Capture the cell that displays the provided text and extract its (X, Y) central coordinate. 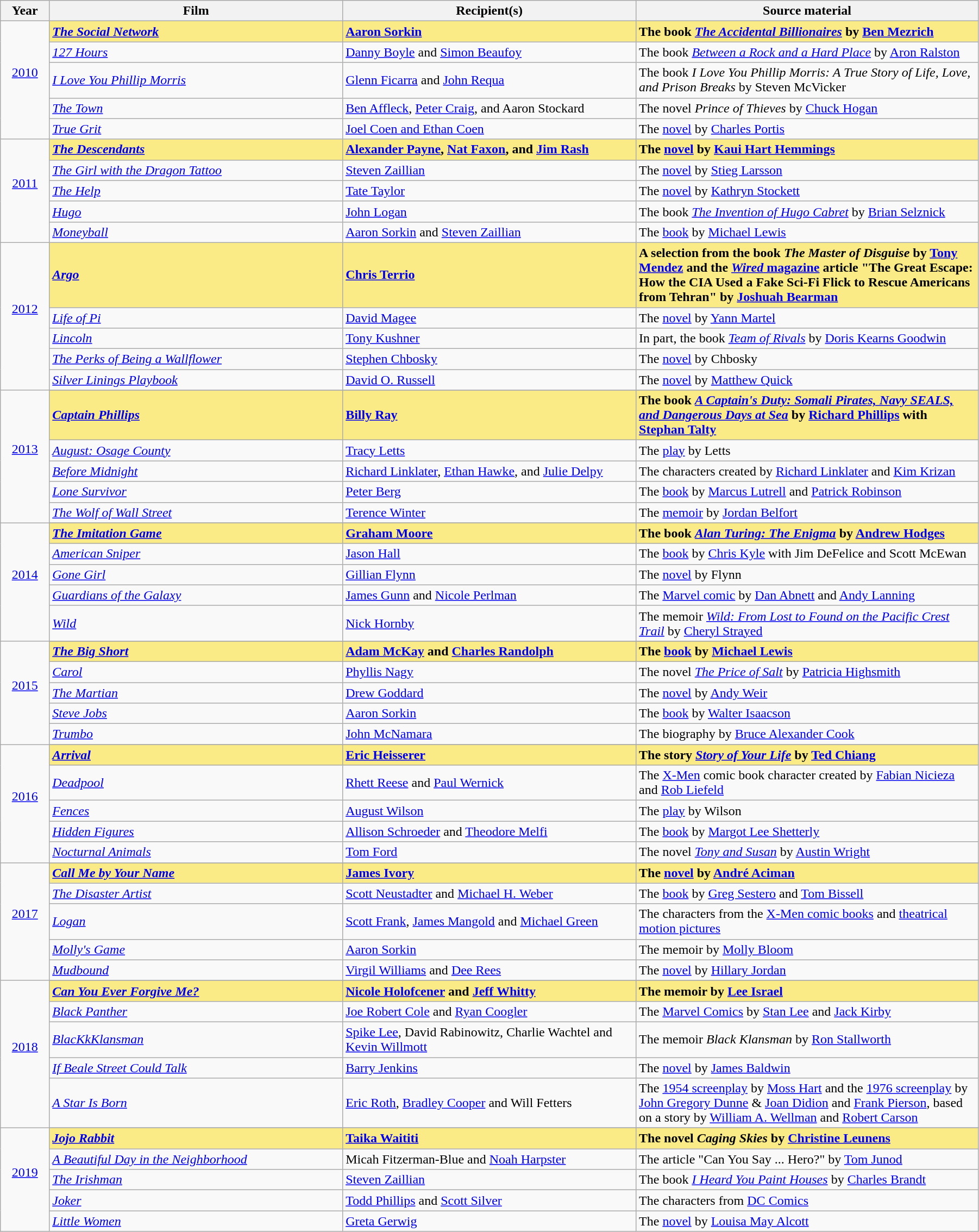
The book I Heard You Paint Houses by Charles Brandt (807, 1180)
Film (196, 11)
The novel by Kaui Hart Hemmings (807, 149)
A Beautiful Day in the Neighborhood (196, 1159)
The novel by Chbosky (807, 359)
Ben Affleck, Peter Craig, and Aaron Stockard (489, 108)
Drew Goddard (489, 693)
The play by Letts (807, 451)
Richard Linklater, Ethan Hawke, and Julie Delpy (489, 471)
The book A Captain's Duty: Somali Pirates, Navy SEALS, and Dangerous Days at Sea by Richard Phillips with Stephan Talty (807, 415)
The book by Marcus Lutrell and Patrick Robinson (807, 492)
Joel Coen and Ethan Coen (489, 129)
Life of Pi (196, 318)
Lincoln (196, 339)
The Martian (196, 693)
Logan (196, 922)
David Magee (489, 318)
The novel by André Aciman (807, 873)
The novel by Louisa May Alcott (807, 1221)
John McNamara (489, 734)
Trumbo (196, 734)
The memoir Black Klansman by Ron Stallworth (807, 1039)
2013 (25, 456)
Lone Survivor (196, 492)
The novel by Matthew Quick (807, 380)
Allison Schroeder and Theodore Melfi (489, 831)
2017 (25, 922)
David O. Russell (489, 380)
The X-Men comic book character created by Fabian Nicieza and Rob Liefeld (807, 783)
Stephen Chbosky (489, 359)
Nick Hornby (489, 623)
Call Me by Your Name (196, 873)
The book The Invention of Hugo Cabret by Brian Selznick (807, 211)
The novel by Stieg Larsson (807, 170)
Arrival (196, 755)
In part, the book Team of Rivals by Doris Kearns Goodwin (807, 339)
The memoir Wild: From Lost to Found on the Pacific Crest Trail by Cheryl Strayed (807, 623)
The characters created by Richard Linklater and Kim Krizan (807, 471)
The play by Wilson (807, 811)
True Grit (196, 129)
The Social Network (196, 32)
Tom Ford (489, 852)
The novel Tony and Susan by Austin Wright (807, 852)
The Perks of Being a Wallflower (196, 359)
2015 (25, 692)
2018 (25, 1054)
August: Osage County (196, 451)
If Beale Street Could Talk (196, 1068)
The novel by Andy Weir (807, 693)
The novel Prince of Thieves by Chuck Hogan (807, 108)
Greta Gerwig (489, 1221)
Molly's Game (196, 949)
The book by Walter Isaacson (807, 714)
Virgil Williams and Dee Rees (489, 970)
John Logan (489, 211)
Aaron Sorkin and Steven Zaillian (489, 232)
Chris Terrio (489, 275)
Phyllis Nagy (489, 672)
Graham Moore (489, 533)
Spike Lee, David Rabinowitz, Charlie Wachtel and Kevin Willmott (489, 1039)
Joker (196, 1200)
The novel by Flynn (807, 574)
The story Story of Your Life by Ted Chiang (807, 755)
The Town (196, 108)
Todd Phillips and Scott Silver (489, 1200)
The Big Short (196, 651)
Carol (196, 672)
The memoir by Lee Israel (807, 991)
Steve Jobs (196, 714)
Glenn Ficarra and John Requa (489, 80)
Deadpool (196, 783)
Rhett Reese and Paul Wernick (489, 783)
Year (25, 11)
Recipient(s) (489, 11)
2012 (25, 316)
The book by Chris Kyle with Jim DeFelice and Scott McEwan (807, 554)
The novel by Hillary Jordan (807, 970)
A Star Is Born (196, 1103)
Moneyball (196, 232)
Argo (196, 275)
I Love You Phillip Morris (196, 80)
The characters from the X-Men comic books and theatrical motion pictures (807, 922)
The novel by Yann Martel (807, 318)
The memoir by Jordan Belfort (807, 512)
Micah Fitzerman-Blue and Noah Harpster (489, 1159)
Billy Ray (489, 415)
The book Between a Rock and a Hard Place by Aron Ralston (807, 52)
The novel Caging Skies by Christine Leunens (807, 1139)
Nocturnal Animals (196, 852)
The article "Can You Say ... Hero?" by Tom Junod (807, 1159)
Black Panther (196, 1011)
Scott Frank, James Mangold and Michael Green (489, 922)
BlacKkKlansman (196, 1039)
2016 (25, 803)
Taika Waititi (489, 1139)
The book I Love You Phillip Morris: A True Story of Life, Love, and Prison Breaks by Steven McVicker (807, 80)
Captain Phillips (196, 415)
Can You Ever Forgive Me? (196, 991)
2019 (25, 1180)
American Sniper (196, 554)
The novel The Price of Salt by Patricia Highsmith (807, 672)
Little Women (196, 1221)
The novel by Charles Portis (807, 129)
Gone Girl (196, 574)
August Wilson (489, 811)
127 Hours (196, 52)
The book The Accidental Billionaires by Ben Mezrich (807, 32)
The Imitation Game (196, 533)
Guardians of the Galaxy (196, 595)
Fences (196, 811)
2011 (25, 191)
Before Midnight (196, 471)
Joe Robert Cole and Ryan Coogler (489, 1011)
Peter Berg (489, 492)
2014 (25, 581)
The book by Margot Lee Shetterly (807, 831)
Jojo Rabbit (196, 1139)
The Irishman (196, 1180)
2010 (25, 80)
Jason Hall (489, 554)
The Marvel Comics by Stan Lee and Jack Kirby (807, 1011)
James Ivory (489, 873)
The Marvel comic by Dan Abnett and Andy Lanning (807, 595)
Source material (807, 11)
The Descendants (196, 149)
Tracy Letts (489, 451)
Terence Winter (489, 512)
The memoir by Molly Bloom (807, 949)
Nicole Holofcener and Jeff Whitty (489, 991)
The Wolf of Wall Street (196, 512)
Wild (196, 623)
The characters from DC Comics (807, 1200)
Gillian Flynn (489, 574)
Alexander Payne, Nat Faxon, and Jim Rash (489, 149)
The Disaster Artist (196, 893)
The novel by James Baldwin (807, 1068)
The book by Greg Sestero and Tom Bissell (807, 893)
Eric Heisserer (489, 755)
The biography by Bruce Alexander Cook (807, 734)
Scott Neustadter and Michael H. Weber (489, 893)
Tony Kushner (489, 339)
The Help (196, 191)
Silver Linings Playbook (196, 380)
Barry Jenkins (489, 1068)
Eric Roth, Bradley Cooper and Will Fetters (489, 1103)
The book Alan Turing: The Enigma by Andrew Hodges (807, 533)
Tate Taylor (489, 191)
James Gunn and Nicole Perlman (489, 595)
Danny Boyle and Simon Beaufoy (489, 52)
The Girl with the Dragon Tattoo (196, 170)
Adam McKay and Charles Randolph (489, 651)
The novel by Kathryn Stockett (807, 191)
Hugo (196, 211)
Mudbound (196, 970)
Hidden Figures (196, 831)
